Return (x, y) of the center of cell containing provided text 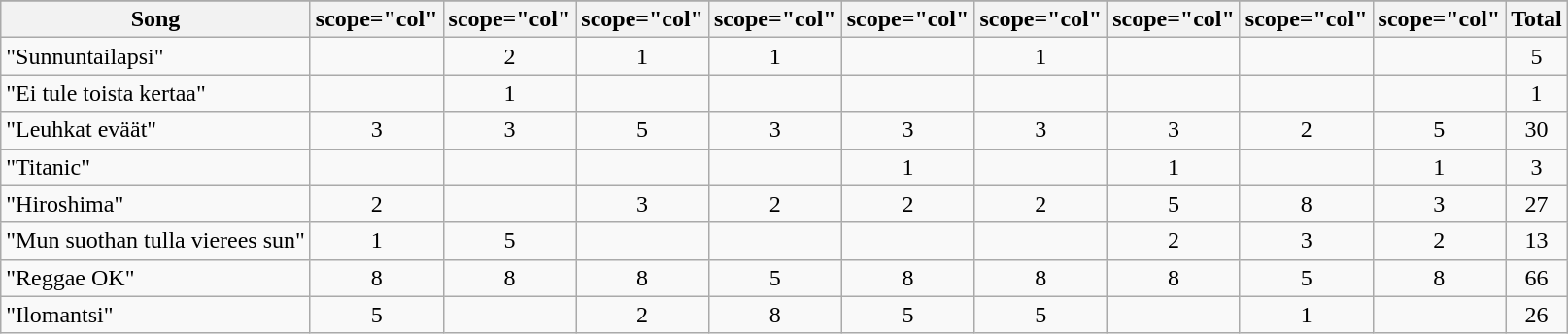
Total (1537, 19)
26 (1537, 315)
"Reggae OK" (155, 278)
"Titanic" (155, 167)
"Leuhkat eväät" (155, 130)
66 (1537, 278)
30 (1537, 130)
Song (155, 19)
"Mun suothan tulla vierees sun" (155, 241)
"Hiroshima" (155, 204)
"Sunnuntailapsi" (155, 56)
"Ilomantsi" (155, 315)
"Ei tule toista kertaa" (155, 93)
27 (1537, 204)
13 (1537, 241)
